Identify which cell holds the provided text, then report its (x, y) central coordinate. 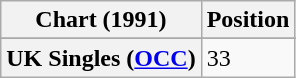
UK Singles (OCC) (101, 58)
33 (248, 58)
Chart (1991) (101, 20)
Position (248, 20)
